Provide the (x, y) coordinate of the cell's center where the given text is located.  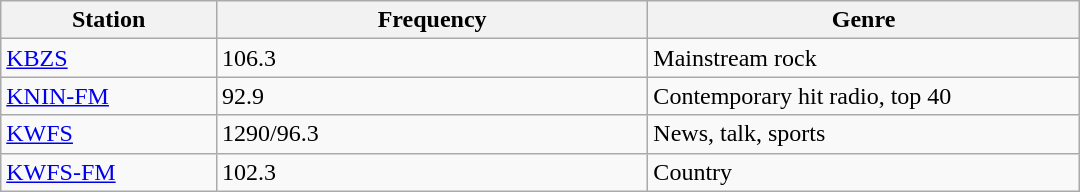
102.3 (432, 172)
1290/96.3 (432, 134)
Genre (864, 20)
92.9 (432, 96)
Station (109, 20)
KBZS (109, 58)
Mainstream rock (864, 58)
Frequency (432, 20)
News, talk, sports (864, 134)
KNIN-FM (109, 96)
Contemporary hit radio, top 40 (864, 96)
KWFS (109, 134)
Country (864, 172)
106.3 (432, 58)
KWFS-FM (109, 172)
